Search for the cell housing the specified text and yield its (X, Y) center coordinate. 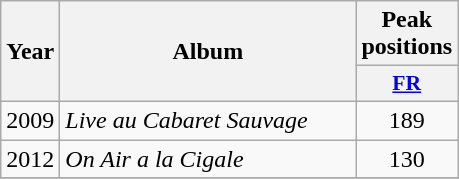
189 (407, 120)
2009 (30, 120)
2012 (30, 159)
Album (208, 52)
Peak positions (407, 34)
Year (30, 52)
Live au Cabaret Sauvage (208, 120)
On Air a la Cigale (208, 159)
130 (407, 159)
FR (407, 84)
